Extract the [x, y] coordinate from the center of the cell holding the provided text.  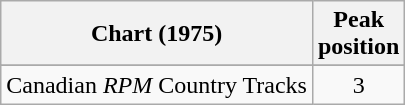
Canadian RPM Country Tracks [157, 85]
3 [358, 85]
Peakposition [358, 34]
Chart (1975) [157, 34]
